Identify which cell holds the provided text, then report its [x, y] central coordinate. 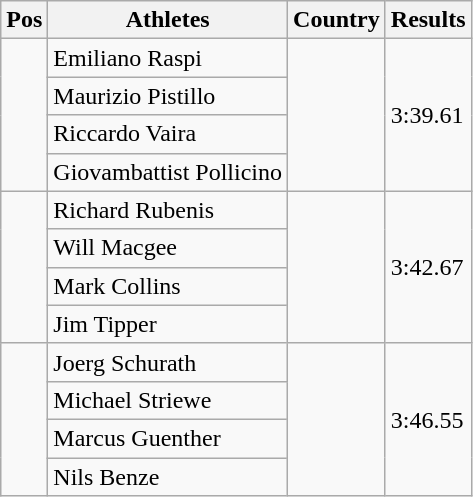
Giovambattist Pollicino [168, 172]
Athletes [168, 20]
3:46.55 [428, 419]
Nils Benze [168, 477]
Maurizio Pistillo [168, 96]
Richard Rubenis [168, 210]
Joerg Schurath [168, 362]
3:42.67 [428, 267]
Michael Striewe [168, 400]
Country [337, 20]
3:39.61 [428, 115]
Results [428, 20]
Mark Collins [168, 286]
Marcus Guenther [168, 438]
Jim Tipper [168, 324]
Emiliano Raspi [168, 58]
Riccardo Vaira [168, 134]
Pos [24, 20]
Will Macgee [168, 248]
